Scan for the cell matching the given text and deliver its (X, Y) coordinate at center. 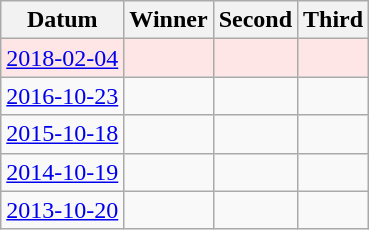
Datum (62, 20)
2014-10-19 (62, 172)
Winner (168, 20)
2016-10-23 (62, 96)
Third (334, 20)
Second (255, 20)
2015-10-18 (62, 134)
2018-02-04 (62, 58)
2013-10-20 (62, 210)
